Output the [X, Y] coordinate of the center of the cell containing the given text.  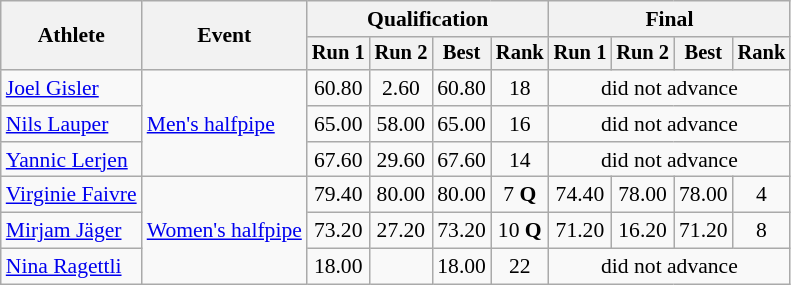
10 Q [520, 231]
8 [762, 231]
Virginie Faivre [72, 195]
Men's halfpipe [224, 124]
Mirjam Jäger [72, 231]
14 [520, 160]
16 [520, 124]
7 Q [520, 195]
58.00 [402, 124]
Women's halfpipe [224, 230]
Joel Gisler [72, 88]
29.60 [402, 160]
16.20 [642, 231]
2.60 [402, 88]
79.40 [338, 195]
74.40 [580, 195]
Nils Lauper [72, 124]
Qualification [428, 19]
Final [670, 19]
Event [224, 36]
18 [520, 88]
27.20 [402, 231]
22 [520, 267]
Athlete [72, 36]
4 [762, 195]
Yannic Lerjen [72, 160]
Nina Ragettli [72, 267]
